Determine the (X, Y) coordinate at the center of the cell enclosing the given text.  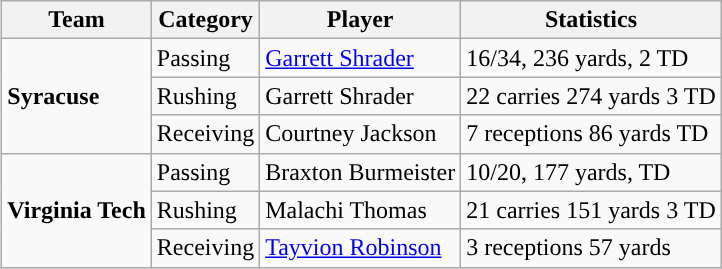
Statistics (592, 20)
Team (77, 20)
Player (360, 20)
10/20, 177 yards, TD (592, 172)
Malachi Thomas (360, 210)
Category (205, 20)
3 receptions 57 yards (592, 248)
Syracuse (77, 96)
16/34, 236 yards, 2 TD (592, 58)
Virginia Tech (77, 210)
22 carries 274 yards 3 TD (592, 96)
7 receptions 86 yards TD (592, 134)
Braxton Burmeister (360, 172)
Tayvion Robinson (360, 248)
21 carries 151 yards 3 TD (592, 210)
Courtney Jackson (360, 134)
